Return the (X, Y) coordinate for the center point of the cell that contains the specified text.  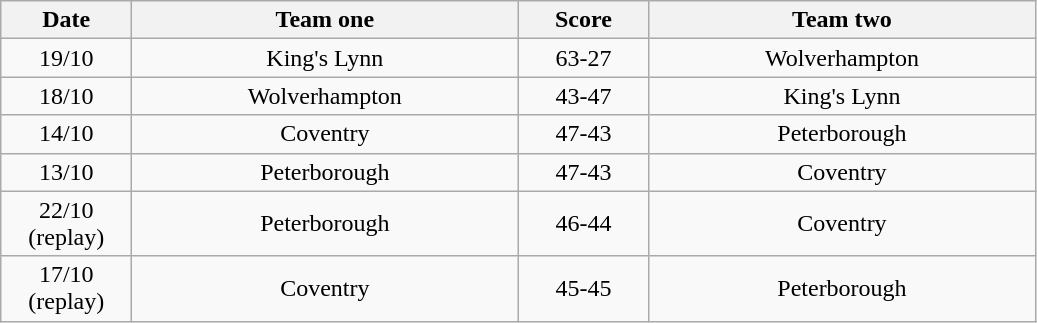
43-47 (584, 96)
63-27 (584, 58)
Score (584, 20)
14/10 (66, 134)
Team one (325, 20)
45-45 (584, 288)
46-44 (584, 224)
Date (66, 20)
22/10 (replay) (66, 224)
18/10 (66, 96)
19/10 (66, 58)
Team two (842, 20)
17/10 (replay) (66, 288)
13/10 (66, 172)
